Capture the cell that displays the provided text and extract its [x, y] central coordinate. 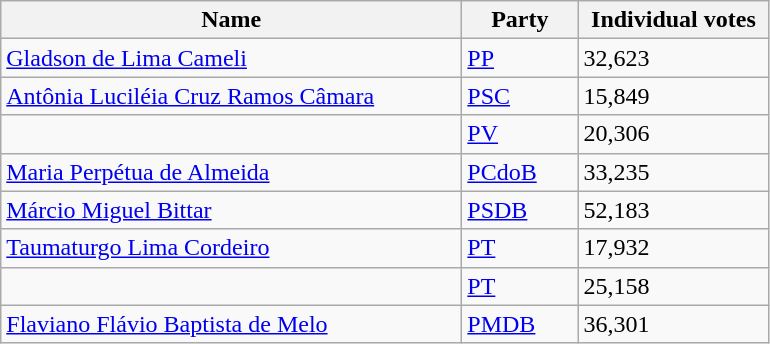
Flaviano Flávio Baptista de Melo [232, 324]
32,623 [674, 58]
33,235 [674, 172]
Antônia Luciléia Cruz Ramos Câmara [232, 96]
Taumaturgo Lima Cordeiro [232, 248]
17,932 [674, 248]
PSDB [520, 210]
Name [232, 20]
25,158 [674, 286]
15,849 [674, 96]
Gladson de Lima Cameli [232, 58]
Maria Perpétua de Almeida [232, 172]
20,306 [674, 134]
PSC [520, 96]
36,301 [674, 324]
PCdoB [520, 172]
Party [520, 20]
52,183 [674, 210]
PV [520, 134]
PP [520, 58]
Márcio Miguel Bittar [232, 210]
Individual votes [674, 20]
PMDB [520, 324]
